Output the [x, y] coordinate of the center of the cell containing the given text.  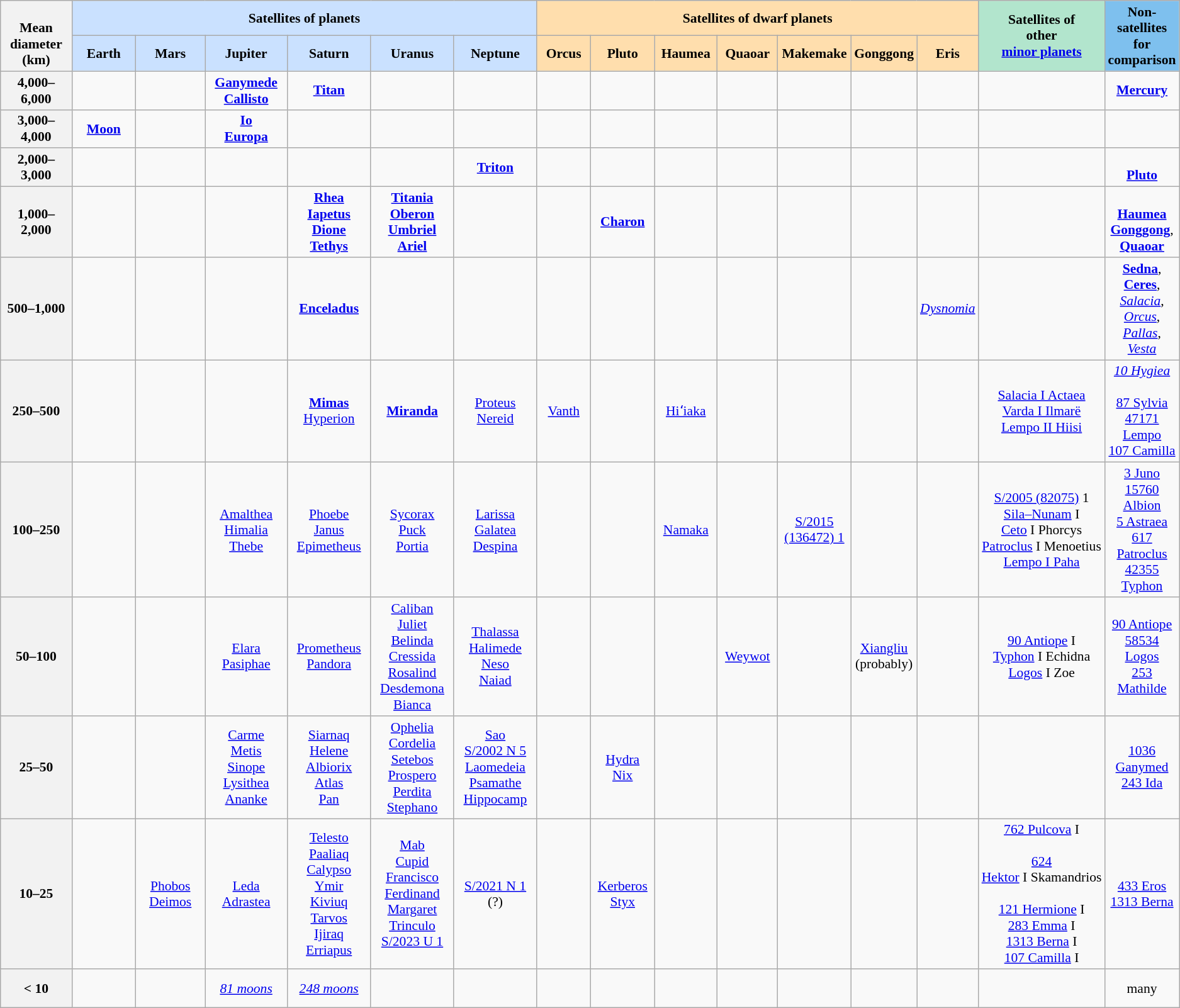
AmaltheaHimaliaThebe [247, 530]
2,000–3,000 [37, 167]
Salacia I ActaeaVarda I IlmarëLempo II Hiisi [1042, 412]
GanymedeCallisto [247, 91]
SycoraxPuckPortia [412, 530]
Non-satellitesfor comparison [1142, 36]
Haumea [686, 53]
ElaraPasiphae [247, 657]
50–100 [37, 657]
TitaniaOberonUmbrielAriel [412, 222]
Dysnomia [948, 308]
S/2021 N 1 (?) [495, 894]
RheaIapetusDioneTethys [329, 222]
HaumeaGonggong,Quaoar [1142, 222]
Makemake [814, 53]
Neptune [495, 53]
PhobosDeimos [171, 894]
< 10 [37, 989]
Miranda [412, 412]
Eris [948, 53]
LarissaGalateaDespina [495, 530]
100–250 [37, 530]
PhoebeJanusEpimetheus [329, 530]
Earth [104, 53]
Triton [495, 167]
Satellites of dwarf planets [758, 18]
Moon [104, 128]
10–25 [37, 894]
Meandiameter(km) [37, 36]
Titan [329, 91]
3 Juno15760 Albion5 Astraea617 Patroclus42355 Typhon [1142, 530]
Saturn [329, 53]
IoEuropa [247, 128]
Namaka [686, 530]
Sedna, Ceres,Salacia, Orcus,Pallas, Vesta [1142, 308]
Satellites ofotherminor planets [1042, 36]
433 Eros1313 Berna [1142, 894]
Quaoar [748, 53]
Satellites of planets [305, 18]
25–50 [37, 768]
Mars [171, 53]
HydraNix [623, 768]
ProteusNereid [495, 412]
OpheliaCordeliaSetebosProsperoPerditaStephano [412, 768]
Mercury [1142, 91]
PrometheusPandora [329, 657]
Uranus [412, 53]
many [1142, 989]
90 Antiope58534 Logos253 Mathilde [1142, 657]
1,000–2,000 [37, 222]
KerberosStyx [623, 894]
10 Hygiea87 Sylvia47171 Lempo107 Camilla [1142, 412]
S/2005 (82075) 1Sila–Nunam ICeto I PhorcysPatroclus I MenoetiusLempo I Paha [1042, 530]
Orcus [564, 53]
Enceladus [329, 308]
SiarnaqHeleneAlbiorixAtlasPan [329, 768]
90 Antiope ITyphon I EchidnaLogos I Zoe [1042, 657]
500–1,000 [37, 308]
MabCupidFranciscoFerdinandMargaretTrinculoS/2023 U 1 [412, 894]
Weywot [748, 657]
250–500 [37, 412]
Charon [623, 222]
CarmeMetisSinopeLysitheaAnanke [247, 768]
LedaAdrastea [247, 894]
Gonggong [884, 53]
TelestoPaaliaqCalypsoYmirKiviuqTarvosIjiraqErriapus [329, 894]
3,000–4,000 [37, 128]
CalibanJulietBelindaCressidaRosalindDesdemonaBianca [412, 657]
S/2015 (136472) 1 [814, 530]
SaoS/2002 N 5LaomedeiaPsamatheHippocamp [495, 768]
81 moons [247, 989]
Jupiter [247, 53]
Xiangliu (probably) [884, 657]
1036 Ganymed243 Ida [1142, 768]
248 moons [329, 989]
762 Pulcova I624 Hektor I Skamandrios121 Hermione I283 Emma I1313 Berna I107 Camilla I [1042, 894]
ThalassaHalimedeNesoNaiad [495, 657]
MimasHyperion [329, 412]
Vanth [564, 412]
4,000–6,000 [37, 91]
Hiʻiaka [686, 412]
